For the text-containing cell, return its midpoint in (x, y) coordinate format. 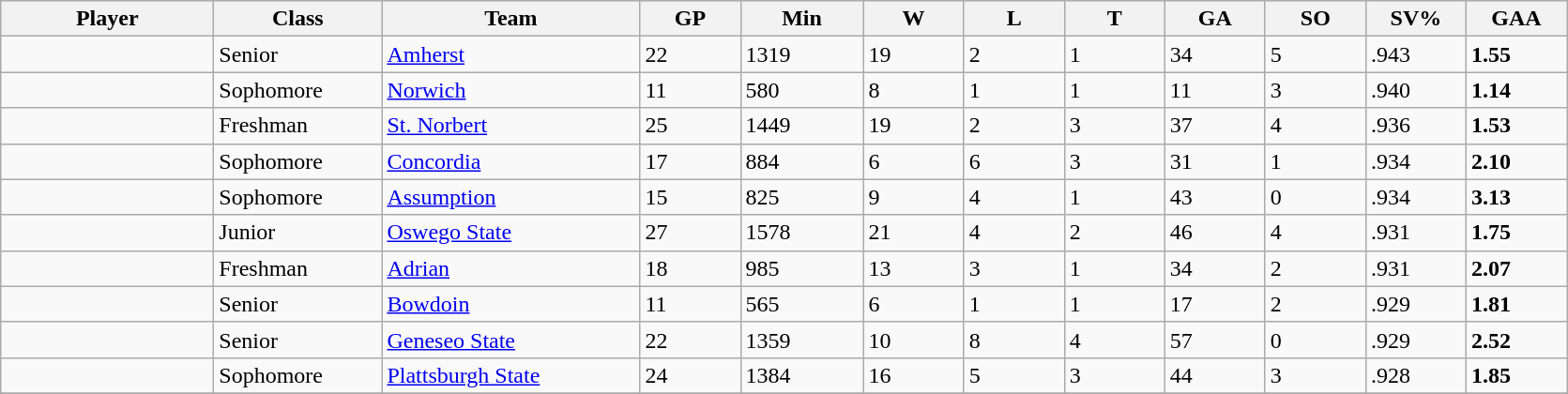
Oswego State (510, 233)
.940 (1415, 90)
24 (691, 375)
Player (107, 19)
Junior (298, 233)
2.10 (1516, 161)
16 (914, 375)
.928 (1415, 375)
T (1115, 19)
985 (801, 268)
1449 (801, 126)
884 (801, 161)
46 (1214, 233)
43 (1214, 197)
1578 (801, 233)
Min (801, 19)
St. Norbert (510, 126)
27 (691, 233)
Class (298, 19)
13 (914, 268)
GA (1214, 19)
Concordia (510, 161)
18 (691, 268)
1.14 (1516, 90)
GAA (1516, 19)
1319 (801, 54)
Adrian (510, 268)
25 (691, 126)
SV% (1415, 19)
21 (914, 233)
565 (801, 304)
Bowdoin (510, 304)
Assumption (510, 197)
1.55 (1516, 54)
15 (691, 197)
Amherst (510, 54)
Plattsburgh State (510, 375)
1.75 (1516, 233)
580 (801, 90)
.943 (1415, 54)
57 (1214, 340)
L (1013, 19)
37 (1214, 126)
44 (1214, 375)
2.52 (1516, 340)
GP (691, 19)
Team (510, 19)
Geneseo State (510, 340)
.936 (1415, 126)
1359 (801, 340)
3.13 (1516, 197)
1.53 (1516, 126)
SO (1316, 19)
2.07 (1516, 268)
31 (1214, 161)
9 (914, 197)
1.81 (1516, 304)
10 (914, 340)
825 (801, 197)
W (914, 19)
1384 (801, 375)
Norwich (510, 90)
1.85 (1516, 375)
